Search for the cell housing the specified text and yield its (X, Y) center coordinate. 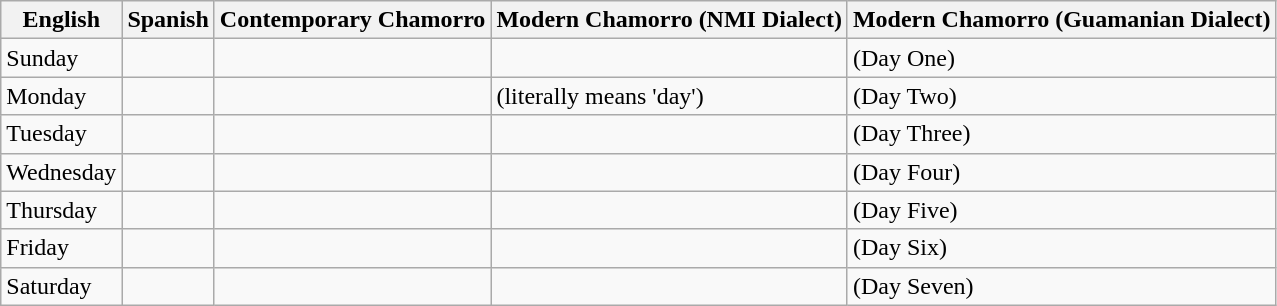
(Day Two) (1062, 96)
Thursday (62, 210)
Friday (62, 248)
Contemporary Chamorro (352, 20)
(Day Six) (1062, 248)
(Day One) (1062, 58)
(Day Seven) (1062, 286)
Spanish (168, 20)
Wednesday (62, 172)
Monday (62, 96)
Tuesday (62, 134)
(Day Five) (1062, 210)
English (62, 20)
(Day Three) (1062, 134)
(Day Four) (1062, 172)
(literally means 'day') (670, 96)
Saturday (62, 286)
Modern Chamorro (NMI Dialect) (670, 20)
Modern Chamorro (Guamanian Dialect) (1062, 20)
Sunday (62, 58)
